Locate the cell with the specified text and output its (X, Y) center coordinate. 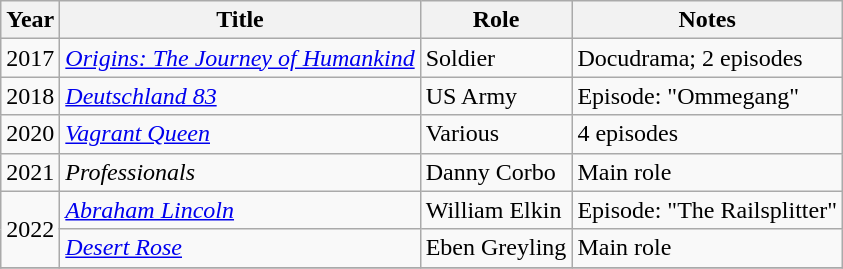
Episode: "The Railsplitter" (708, 210)
Vagrant Queen (240, 134)
William Elkin (496, 210)
2017 (30, 58)
US Army (496, 96)
Notes (708, 20)
Eben Greyling (496, 248)
2018 (30, 96)
Episode: "Ommegang" (708, 96)
Origins: The Journey of Humankind (240, 58)
4 episodes (708, 134)
2022 (30, 229)
Docudrama; 2 episodes (708, 58)
Various (496, 134)
Danny Corbo (496, 172)
2021 (30, 172)
Year (30, 20)
Abraham Lincoln (240, 210)
Role (496, 20)
Desert Rose (240, 248)
2020 (30, 134)
Title (240, 20)
Deutschland 83 (240, 96)
Soldier (496, 58)
Professionals (240, 172)
